Identify which cell holds the provided text, then report its (X, Y) central coordinate. 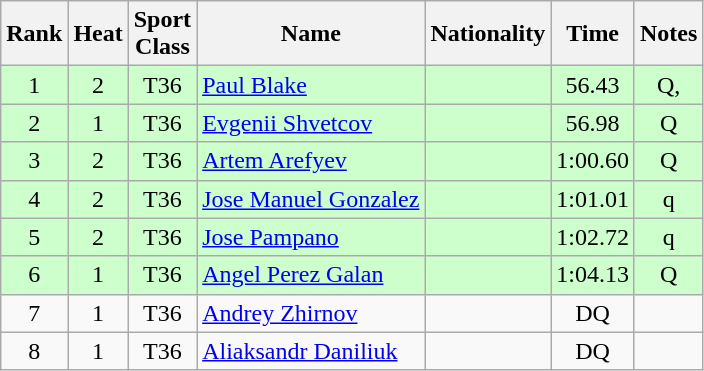
7 (34, 313)
Jose Manuel Gonzalez (311, 199)
Andrey Zhirnov (311, 313)
6 (34, 275)
Artem Arefyev (311, 161)
Nationality (488, 34)
Q, (668, 85)
3 (34, 161)
Jose Pampano (311, 237)
Heat (98, 34)
Evgenii Shvetcov (311, 123)
4 (34, 199)
56.43 (593, 85)
1:02.72 (593, 237)
5 (34, 237)
SportClass (162, 34)
Angel Perez Galan (311, 275)
Time (593, 34)
56.98 (593, 123)
Notes (668, 34)
1:01.01 (593, 199)
Rank (34, 34)
Aliaksandr Daniliuk (311, 351)
Paul Blake (311, 85)
8 (34, 351)
Name (311, 34)
1:04.13 (593, 275)
1:00.60 (593, 161)
